From the cell containing the given text, extract its center point as (x, y) coordinate. 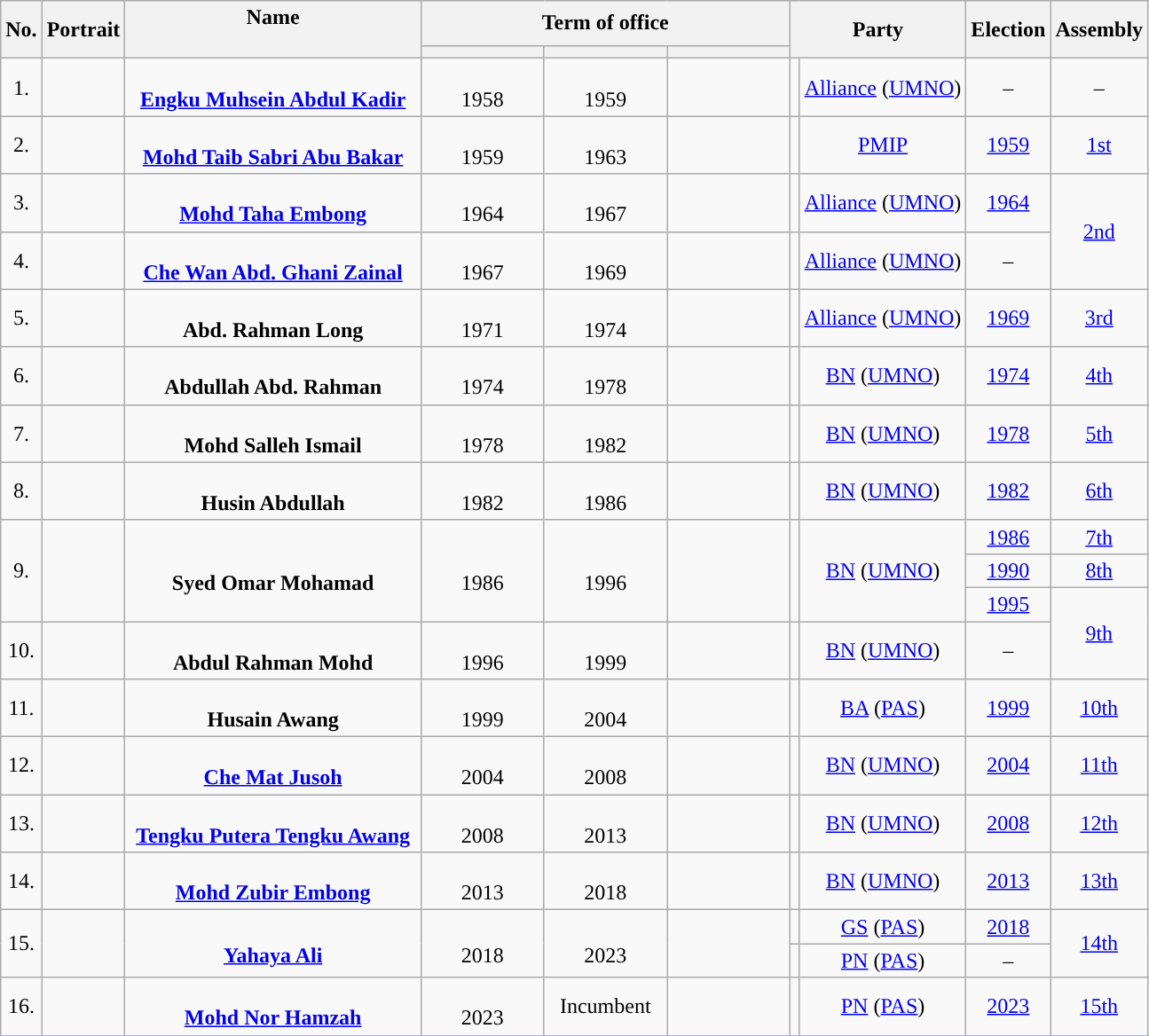
Term of office (605, 23)
Mohd Nor Hamzah (273, 1006)
1971 (483, 318)
PMIP (883, 145)
7th (1099, 537)
Portrait (83, 30)
Mohd Zubir Embong (273, 882)
1995 (1008, 604)
2nd (1099, 232)
1. (21, 87)
14. (21, 882)
Mohd Salleh Ismail (273, 433)
Engku Muhsein Abdul Kadir (273, 87)
3. (21, 202)
7. (21, 433)
8th (1099, 570)
15. (21, 944)
Syed Omar Mohamad (273, 570)
Party (878, 30)
GS (PAS) (883, 927)
Assembly (1099, 30)
No. (21, 30)
Abd. Rahman Long (273, 318)
Che Mat Jusoh (273, 766)
Mohd Taha Embong (273, 202)
2. (21, 145)
10. (21, 649)
Husain Awang (273, 708)
Tengku Putera Tengku Awang (273, 823)
Abdullah Abd. Rahman (273, 376)
Incumbent (605, 1006)
14th (1099, 944)
Che Wan Abd. Ghani Zainal (273, 261)
8. (21, 491)
6th (1099, 491)
Abdul Rahman Mohd (273, 649)
Yahaya Ali (273, 944)
10th (1099, 708)
4th (1099, 376)
3rd (1099, 318)
1990 (1008, 570)
1963 (605, 145)
1958 (483, 87)
12th (1099, 823)
Husin Abdullah (273, 491)
Mohd Taib Sabri Abu Bakar (273, 145)
11th (1099, 766)
BA (PAS) (883, 708)
9th (1099, 633)
15th (1099, 1006)
5. (21, 318)
Election (1008, 30)
12. (21, 766)
16. (21, 1006)
4. (21, 261)
6. (21, 376)
1st (1099, 145)
13th (1099, 882)
9. (21, 570)
13. (21, 823)
Name (273, 30)
5th (1099, 433)
11. (21, 708)
